Locate the cell with the specified text and output its (X, Y) center coordinate. 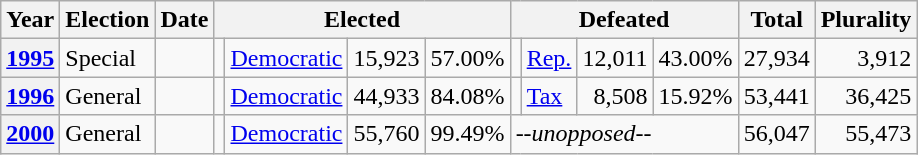
Plurality (866, 20)
Defeated (624, 20)
Year (30, 20)
27,934 (776, 58)
2000 (30, 134)
1995 (30, 58)
Tax (549, 96)
1996 (30, 96)
Elected (362, 20)
Special (108, 58)
57.00% (468, 58)
Date (184, 20)
36,425 (866, 96)
Total (776, 20)
Election (108, 20)
55,760 (386, 134)
3,912 (866, 58)
56,047 (776, 134)
55,473 (866, 134)
15,923 (386, 58)
53,441 (776, 96)
--unopposed-- (624, 134)
84.08% (468, 96)
99.49% (468, 134)
12,011 (615, 58)
15.92% (696, 96)
43.00% (696, 58)
8,508 (615, 96)
Rep. (549, 58)
44,933 (386, 96)
